Provide the (x, y) coordinate of the cell's center where the given text is located.  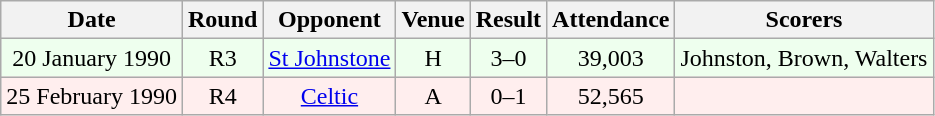
Opponent (330, 20)
Scorers (804, 20)
39,003 (611, 58)
52,565 (611, 96)
20 January 1990 (92, 58)
Celtic (330, 96)
Johnston, Brown, Walters (804, 58)
H (433, 58)
R4 (222, 96)
0–1 (508, 96)
25 February 1990 (92, 96)
Attendance (611, 20)
St Johnstone (330, 58)
3–0 (508, 58)
Round (222, 20)
Date (92, 20)
Venue (433, 20)
A (433, 96)
R3 (222, 58)
Result (508, 20)
